From the cell containing the given text, extract its center point as (x, y) coordinate. 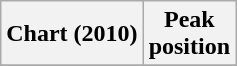
Peakposition (189, 34)
Chart (2010) (72, 34)
